Return the [X, Y] coordinate for the center point of the cell that contains the specified text.  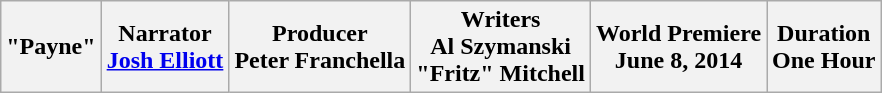
DurationOne Hour [824, 47]
NarratorJosh Elliott [165, 47]
World PremiereJune 8, 2014 [678, 47]
ProducerPeter Franchella [320, 47]
"Payne" [51, 47]
WritersAl Szymanski"Fritz" Mitchell [501, 47]
